Provide the [X, Y] coordinate of the cell's center where the given text is located.  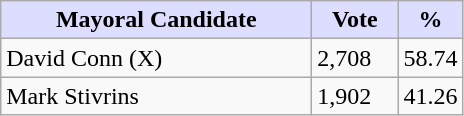
1,902 [355, 96]
Mayoral Candidate [156, 20]
2,708 [355, 58]
Vote [355, 20]
% [430, 20]
58.74 [430, 58]
Mark Stivrins [156, 96]
David Conn (X) [156, 58]
41.26 [430, 96]
